Pinpoint the cell where the given text exists, returning its (X, Y) midpoint coordinate. 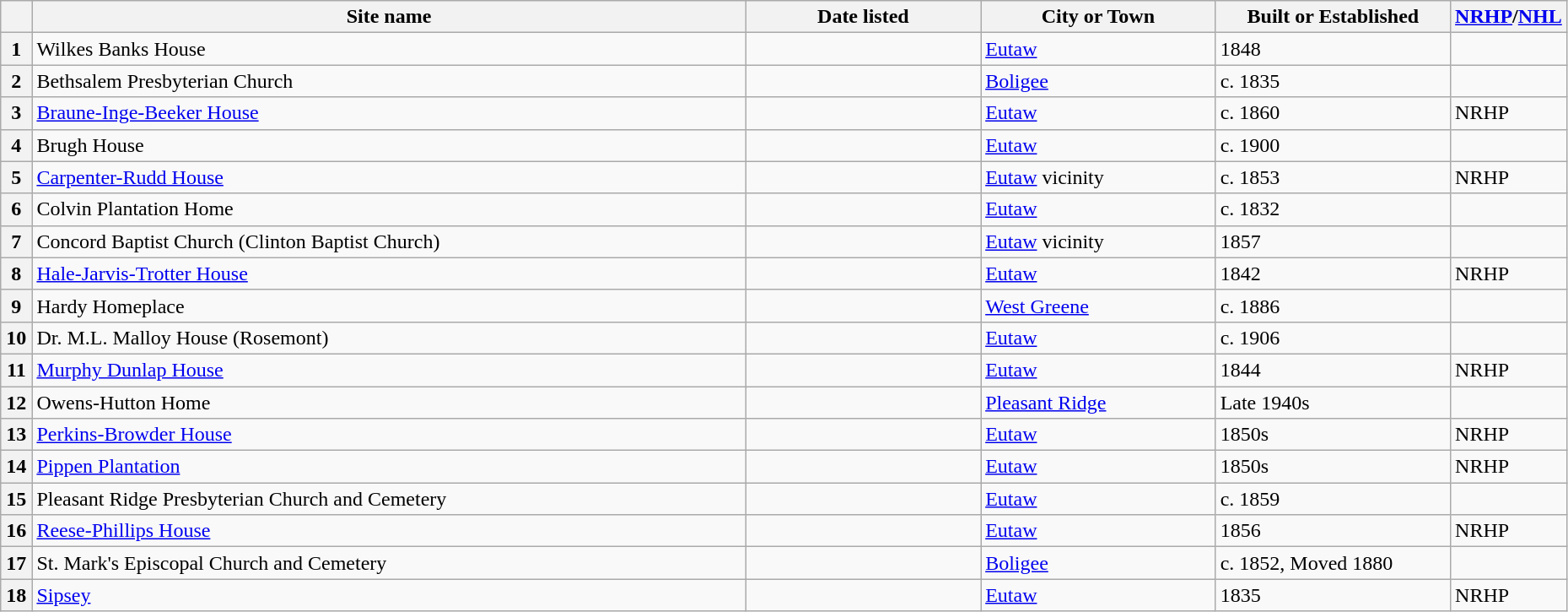
c. 1852, Moved 1880 (1333, 563)
St. Mark's Episcopal Church and Cemetery (389, 563)
18 (17, 595)
Carpenter-Rudd House (389, 177)
Date listed (863, 17)
c. 1832 (1333, 209)
Pleasant Ridge (1098, 403)
Late 1940s (1333, 403)
10 (17, 338)
c. 1853 (1333, 177)
Hale-Jarvis-Trotter House (389, 274)
Brugh House (389, 145)
1 (17, 49)
Built or Established (1333, 17)
Owens-Hutton Home (389, 403)
Braune-Inge-Beeker House (389, 113)
West Greene (1098, 306)
2 (17, 81)
5 (17, 177)
Perkins-Browder House (389, 435)
1835 (1333, 595)
1856 (1333, 531)
Colvin Plantation Home (389, 209)
c. 1906 (1333, 338)
c. 1835 (1333, 81)
4 (17, 145)
Pippen Plantation (389, 467)
1848 (1333, 49)
Wilkes Banks House (389, 49)
12 (17, 403)
City or Town (1098, 17)
11 (17, 370)
15 (17, 499)
NRHP/NHL (1509, 17)
Sipsey (389, 595)
Hardy Homeplace (389, 306)
Site name (389, 17)
3 (17, 113)
9 (17, 306)
Reese-Phillips House (389, 531)
14 (17, 467)
16 (17, 531)
Murphy Dunlap House (389, 370)
1857 (1333, 241)
17 (17, 563)
Dr. M.L. Malloy House (Rosemont) (389, 338)
1842 (1333, 274)
c. 1886 (1333, 306)
1844 (1333, 370)
Concord Baptist Church (Clinton Baptist Church) (389, 241)
6 (17, 209)
c. 1860 (1333, 113)
Bethsalem Presbyterian Church (389, 81)
8 (17, 274)
7 (17, 241)
c. 1859 (1333, 499)
c. 1900 (1333, 145)
Pleasant Ridge Presbyterian Church and Cemetery (389, 499)
13 (17, 435)
